Identify which cell holds the provided text, then report its (X, Y) central coordinate. 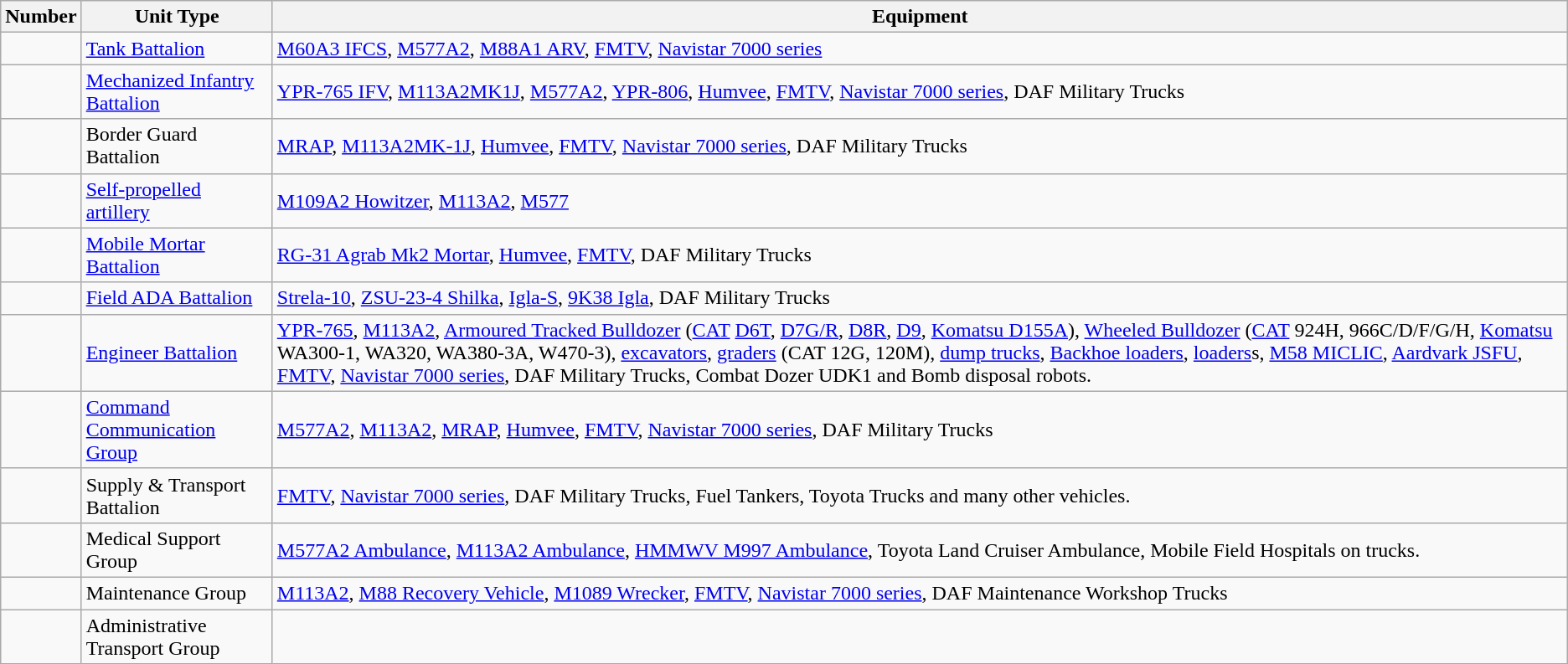
Administrative Transport Group (177, 636)
M577A2, M113A2, MRAP, Humvee, FMTV, Navistar 7000 series, DAF Military Trucks (920, 430)
Number (41, 17)
MRAP, M113A2MK-1J, Humvee, FMTV, Navistar 7000 series, DAF Military Trucks (920, 146)
M109A2 Howitzer, M113A2, M577 (920, 201)
M577A2 Ambulance, M113A2 Ambulance, HMMWV M997 Ambulance, Toyota Land Cruiser Ambulance, Mobile Field Hospitals on trucks. (920, 549)
Tank Battalion (177, 49)
Field ADA Battalion (177, 298)
Engineer Battalion (177, 353)
Self-propelled artillery (177, 201)
Command Communication Group (177, 430)
Equipment (920, 17)
RG-31 Agrab Mk2 Mortar, Humvee, FMTV, DAF Military Trucks (920, 255)
M113A2, M88 Recovery Vehicle, M1089 Wrecker, FMTV, Navistar 7000 series, DAF Maintenance Workshop Trucks (920, 593)
Strela-10, ZSU-23-4 Shilka, Igla-S, 9K38 Igla, DAF Military Trucks (920, 298)
Unit Type (177, 17)
Maintenance Group (177, 593)
YPR-765 IFV, M113A2MK1J, M577A2, YPR-806, Humvee, FMTV, Navistar 7000 series, DAF Military Trucks (920, 92)
M60A3 IFCS, M577A2, M88A1 ARV, FMTV, Navistar 7000 series (920, 49)
Border Guard Battalion (177, 146)
Supply & Transport Battalion (177, 496)
Mobile Mortar Battalion (177, 255)
Mechanized Infantry Battalion (177, 92)
FMTV, Navistar 7000 series, DAF Military Trucks, Fuel Tankers, Toyota Trucks and many other vehicles. (920, 496)
Medical Support Group (177, 549)
